Locate the cell with the specified text and output its (x, y) center coordinate. 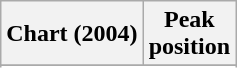
Chart (2004) (72, 34)
Peakposition (189, 34)
